Output the (X, Y) coordinate of the center of the cell containing the given text.  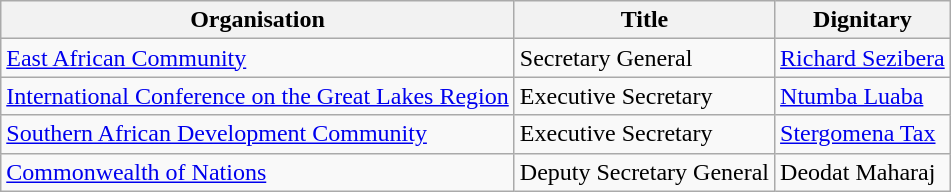
Deodat Maharaj (863, 172)
International Conference on the Great Lakes Region (258, 96)
Ntumba Luaba (863, 96)
Richard Sezibera (863, 58)
Southern African Development Community (258, 134)
Dignitary (863, 20)
Organisation (258, 20)
Secretary General (644, 58)
Stergomena Tax (863, 134)
Commonwealth of Nations (258, 172)
Deputy Secretary General (644, 172)
Title (644, 20)
East African Community (258, 58)
